Capture the cell that displays the provided text and extract its [X, Y] central coordinate. 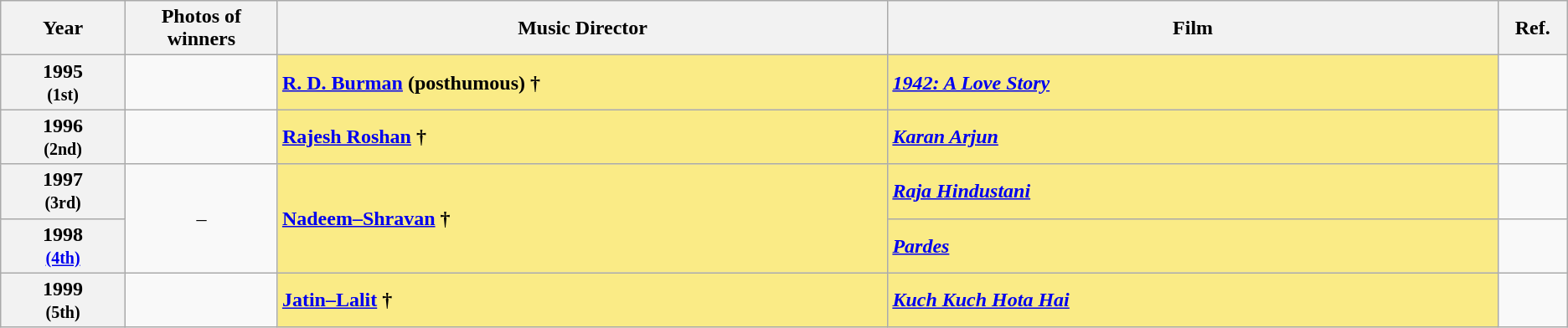
1995 (1st) [64, 82]
Photos of winners [201, 28]
Karan Arjun [1193, 137]
Kuch Kuch Hota Hai [1193, 300]
1999 (5th) [64, 300]
1996 (2nd) [64, 137]
Music Director [582, 28]
Pardes [1193, 246]
1942: A Love Story [1193, 82]
Nadeem–Shravan † [582, 218]
Year [64, 28]
Film [1193, 28]
Raja Hindustani [1193, 191]
R. D. Burman (posthumous) † [582, 82]
Jatin–Lalit † [582, 300]
1998 (4th) [64, 246]
Rajesh Roshan † [582, 137]
1997 (3rd) [64, 191]
– [201, 218]
Ref. [1533, 28]
